Return the [X, Y] coordinate for the center point of the cell that contains the specified text.  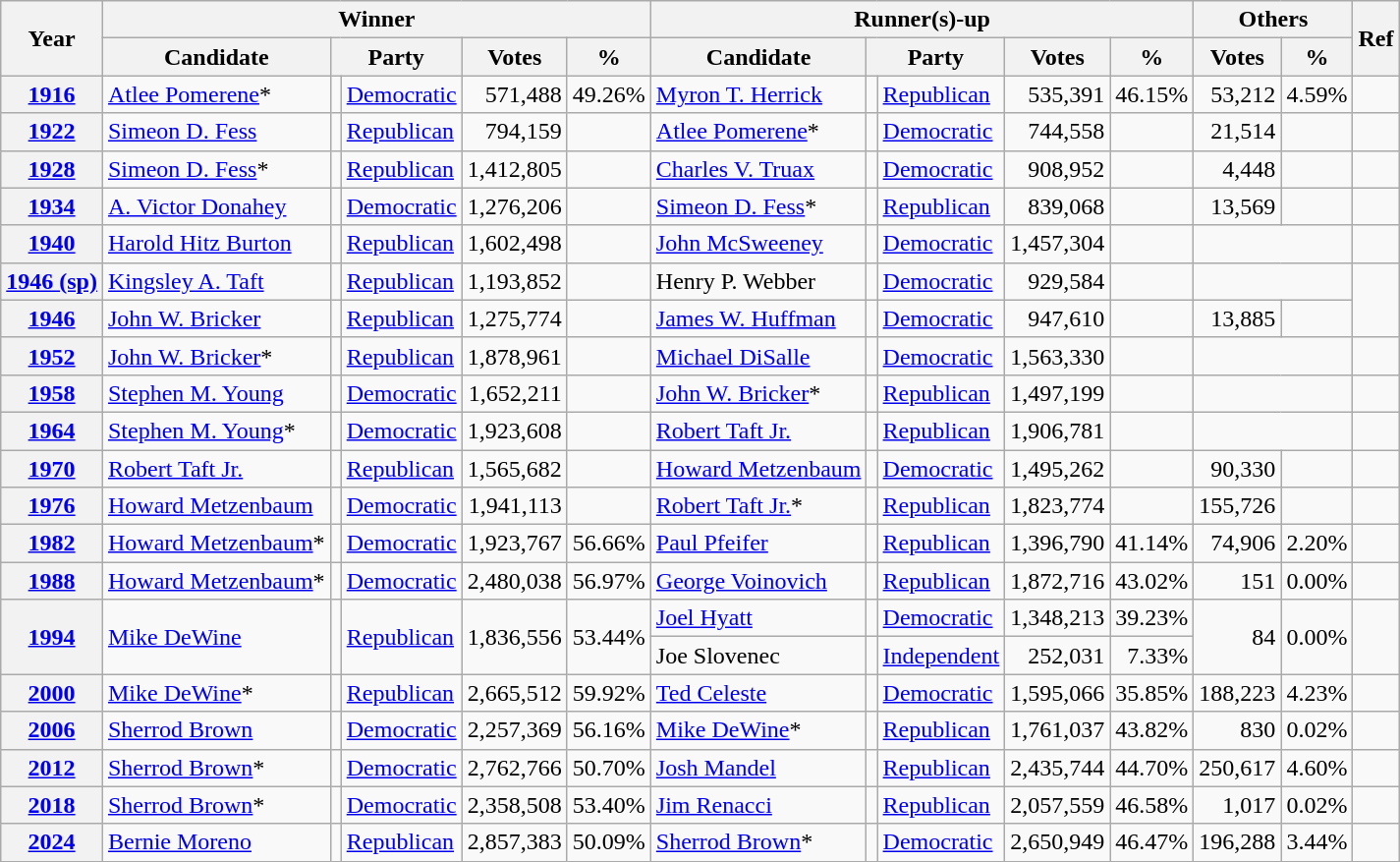
2018 [52, 805]
Winner [376, 20]
Michael DiSalle [758, 356]
151 [1238, 581]
1964 [52, 431]
Stephen M. Young [216, 393]
1,565,682 [515, 469]
A. Victor Donahey [216, 206]
1,495,262 [1057, 469]
2,650,949 [1057, 842]
Paul Pfeifer [758, 544]
1,396,790 [1057, 544]
Runner(s)-up [922, 20]
Harold Hitz Burton [216, 244]
929,584 [1057, 281]
1,923,767 [515, 544]
Independent [941, 656]
2,057,559 [1057, 805]
Henry P. Webber [758, 281]
1,872,716 [1057, 581]
830 [1238, 730]
571,488 [515, 94]
56.97% [609, 581]
1994 [52, 637]
1916 [52, 94]
1,923,608 [515, 431]
2000 [52, 693]
1952 [52, 356]
1,193,852 [515, 281]
1946 [52, 318]
13,885 [1238, 318]
1,878,961 [515, 356]
3.44% [1316, 842]
50.70% [609, 768]
1922 [52, 132]
1940 [52, 244]
1,823,774 [1057, 506]
56.16% [609, 730]
1,563,330 [1057, 356]
1,602,498 [515, 244]
1,497,199 [1057, 393]
794,159 [515, 132]
1934 [52, 206]
90,330 [1238, 469]
1958 [52, 393]
1,017 [1238, 805]
84 [1238, 637]
Sherrod Brown [216, 730]
Simeon D. Fess [216, 132]
1,276,206 [515, 206]
Charles V. Truax [758, 169]
2,435,744 [1057, 768]
252,031 [1057, 656]
1,941,113 [515, 506]
1,652,211 [515, 393]
John McSweeney [758, 244]
Joe Slovenec [758, 656]
1,595,066 [1057, 693]
1,457,304 [1057, 244]
250,617 [1238, 768]
43.02% [1151, 581]
Jim Renacci [758, 805]
74,906 [1238, 544]
Ref [1375, 38]
39.23% [1151, 618]
53,212 [1238, 94]
44.70% [1151, 768]
1,412,805 [515, 169]
Myron T. Herrick [758, 94]
7.33% [1151, 656]
1,275,774 [515, 318]
2,480,038 [515, 581]
2024 [52, 842]
2006 [52, 730]
46.47% [1151, 842]
46.15% [1151, 94]
Stephen M. Young* [216, 431]
Mike DeWine [216, 637]
Joel Hyatt [758, 618]
1946 (sp) [52, 281]
744,558 [1057, 132]
46.58% [1151, 805]
59.92% [609, 693]
Kingsley A. Taft [216, 281]
George Voinovich [758, 581]
41.14% [1151, 544]
53.44% [609, 637]
535,391 [1057, 94]
1988 [52, 581]
Ted Celeste [758, 693]
188,223 [1238, 693]
1,906,781 [1057, 431]
1,836,556 [515, 637]
947,610 [1057, 318]
1,348,213 [1057, 618]
155,726 [1238, 506]
50.09% [609, 842]
196,288 [1238, 842]
13,569 [1238, 206]
4.23% [1316, 693]
1,761,037 [1057, 730]
1970 [52, 469]
Josh Mandel [758, 768]
2012 [52, 768]
Bernie Moreno [216, 842]
1982 [52, 544]
Robert Taft Jr.* [758, 506]
4.59% [1316, 94]
21,514 [1238, 132]
2,257,369 [515, 730]
49.26% [609, 94]
4.60% [1316, 768]
908,952 [1057, 169]
Others [1273, 20]
35.85% [1151, 693]
2.20% [1316, 544]
1928 [52, 169]
James W. Huffman [758, 318]
2,857,383 [515, 842]
56.66% [609, 544]
4,448 [1238, 169]
2,358,508 [515, 805]
2,665,512 [515, 693]
53.40% [609, 805]
1976 [52, 506]
43.82% [1151, 730]
John W. Bricker [216, 318]
Year [52, 38]
839,068 [1057, 206]
2,762,766 [515, 768]
